Capture the cell that displays the provided text and extract its [x, y] central coordinate. 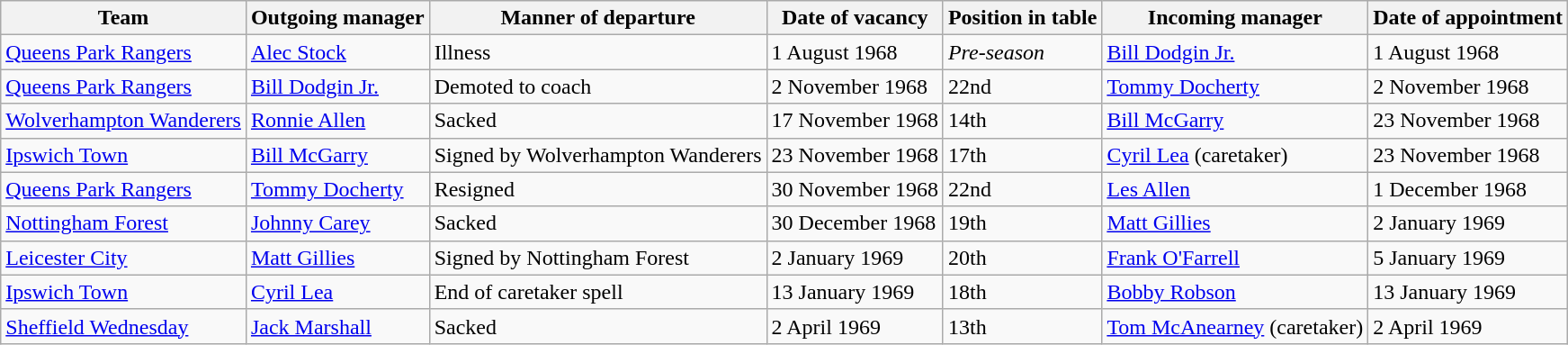
Leicester City [124, 258]
17th [1022, 155]
18th [1022, 292]
13th [1022, 326]
Resigned [597, 189]
30 December 1968 [855, 223]
Les Allen [1235, 189]
Johnny Carey [337, 223]
19th [1022, 223]
Position in table [1022, 18]
1 December 1968 [1468, 189]
Alec Stock [337, 52]
End of caretaker spell [597, 292]
Signed by Nottingham Forest [597, 258]
Pre-season [1022, 52]
Jack Marshall [337, 326]
20th [1022, 258]
14th [1022, 121]
Date of appointment [1468, 18]
Date of vacancy [855, 18]
Wolverhampton Wanderers [124, 121]
Ronnie Allen [337, 121]
30 November 1968 [855, 189]
Outgoing manager [337, 18]
Nottingham Forest [124, 223]
Bobby Robson [1235, 292]
Manner of departure [597, 18]
Demoted to coach [597, 86]
Tom McAnearney (caretaker) [1235, 326]
Team [124, 18]
Sheffield Wednesday [124, 326]
Incoming manager [1235, 18]
17 November 1968 [855, 121]
Cyril Lea [337, 292]
Signed by Wolverhampton Wanderers [597, 155]
Cyril Lea (caretaker) [1235, 155]
5 January 1969 [1468, 258]
Illness [597, 52]
Frank O'Farrell [1235, 258]
